Find where the given text appears and provide that cell's center as (X, Y) coordinate. 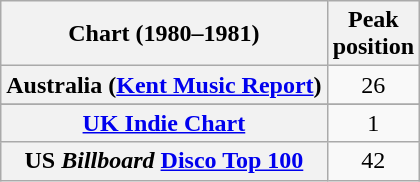
Australia (Kent Music Report) (164, 85)
42 (373, 161)
1 (373, 123)
26 (373, 85)
US Billboard Disco Top 100 (164, 161)
Peakposition (373, 34)
Chart (1980–1981) (164, 34)
UK Indie Chart (164, 123)
